Find where the given text appears and provide that cell's center as (x, y) coordinate. 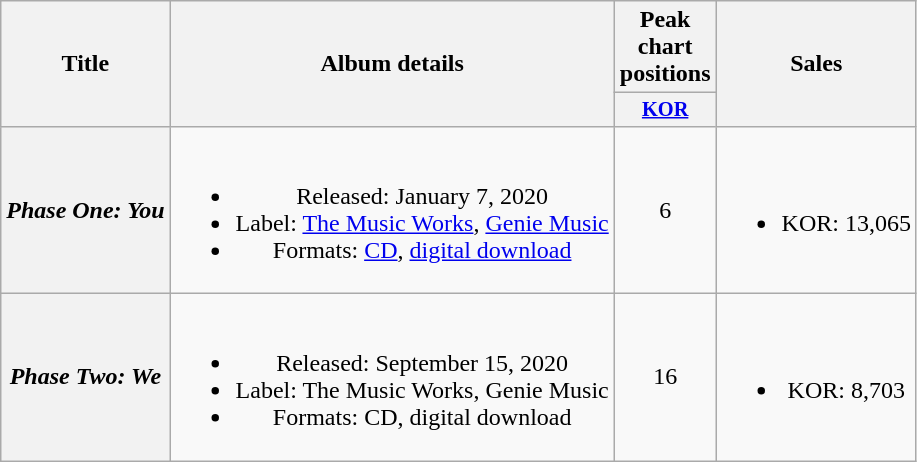
Album details (392, 64)
Released: September 15, 2020Label: The Music Works, Genie MusicFormats: CD, digital download (392, 378)
KOR: 8,703 (816, 378)
Title (86, 64)
Released: January 7, 2020Label: The Music Works, Genie MusicFormats: CD, digital download (392, 210)
KOR (665, 110)
Sales (816, 64)
Peak chart positions (665, 47)
16 (665, 378)
6 (665, 210)
Phase One: You (86, 210)
KOR: 13,065 (816, 210)
Phase Two: We (86, 378)
